Extract the [X, Y] coordinate from the center of the cell holding the provided text.  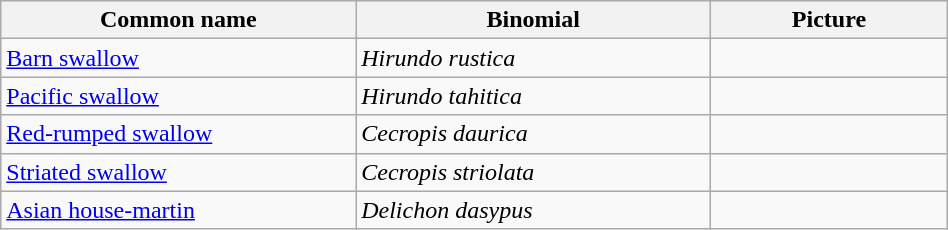
Red-rumped swallow [178, 134]
Picture [830, 20]
Hirundo rustica [534, 58]
Asian house-martin [178, 210]
Binomial [534, 20]
Striated swallow [178, 172]
Delichon dasypus [534, 210]
Cecropis striolata [534, 172]
Pacific swallow [178, 96]
Barn swallow [178, 58]
Hirundo tahitica [534, 96]
Cecropis daurica [534, 134]
Common name [178, 20]
